Provide the (x, y) coordinate of the cell's center where the given text is located.  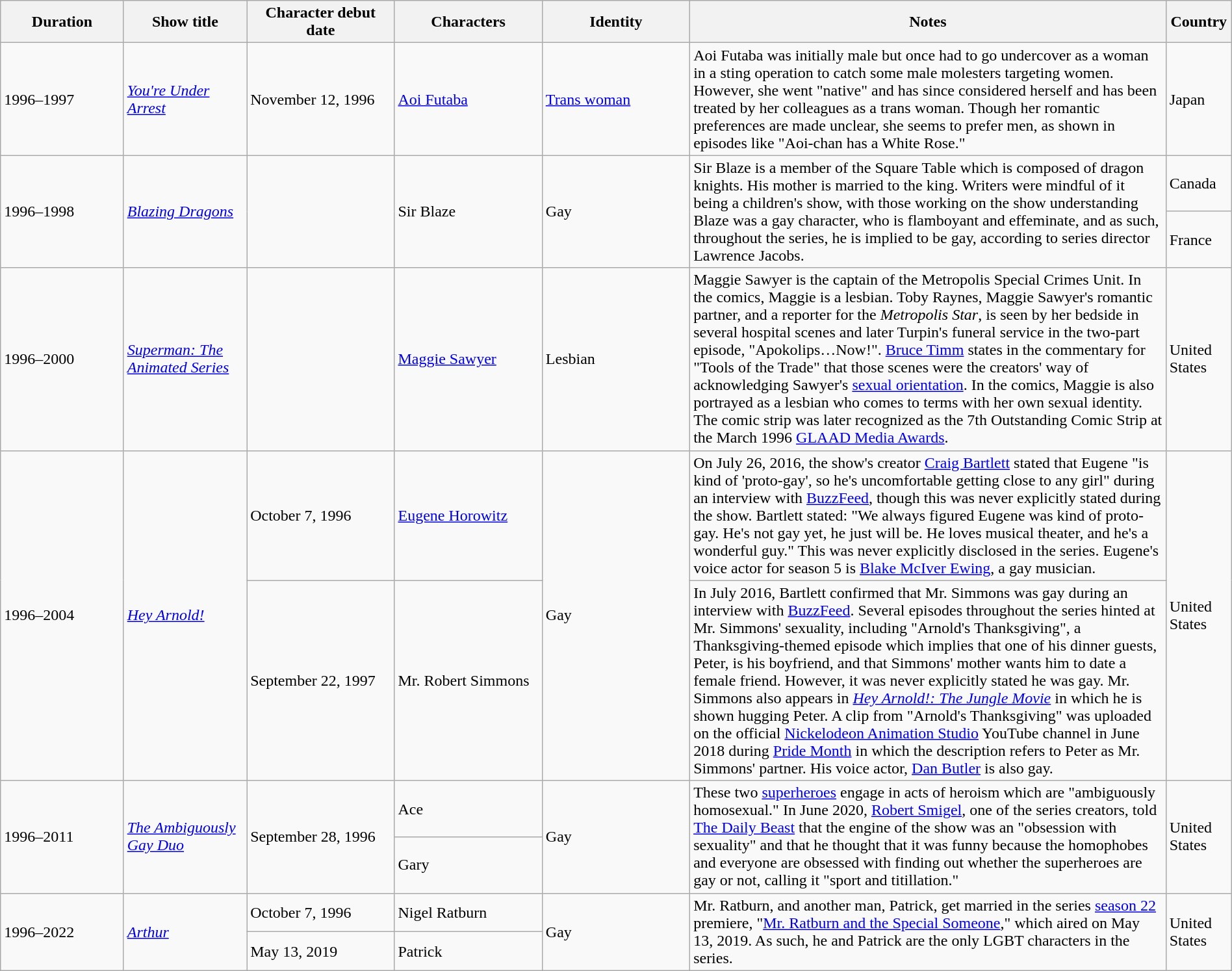
Notes (928, 22)
Canada (1198, 183)
Lesbian (616, 359)
Show title (185, 22)
1996–1997 (62, 99)
Superman: The Animated Series (185, 359)
Nigel Ratburn (468, 913)
Trans woman (616, 99)
Patrick (468, 952)
Sir Blaze (468, 212)
France (1198, 239)
Arthur (185, 932)
Japan (1198, 99)
Identity (616, 22)
September 22, 1997 (321, 680)
Duration (62, 22)
1996–2011 (62, 837)
Maggie Sawyer (468, 359)
Hey Arnold! (185, 615)
Mr. Robert Simmons (468, 680)
Eugene Horowitz (468, 515)
1996–2000 (62, 359)
Character debut date (321, 22)
1996–1998 (62, 212)
Characters (468, 22)
Gary (468, 866)
1996–2022 (62, 932)
Blazing Dragons (185, 212)
September 28, 1996 (321, 837)
Aoi Futaba (468, 99)
May 13, 2019 (321, 952)
Country (1198, 22)
The Ambiguously Gay Duo (185, 837)
November 12, 1996 (321, 99)
You're Under Arrest (185, 99)
1996–2004 (62, 615)
Ace (468, 809)
